Extract the [x, y] coordinate from the center of the cell holding the provided text.  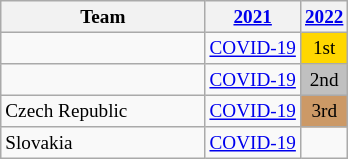
3rd [324, 111]
Slovakia [103, 143]
2021 [253, 17]
Team [103, 17]
2022 [324, 17]
1st [324, 48]
Czech Republic [103, 111]
2nd [324, 80]
